Provide the [x, y] coordinate of the cell's center where the given text is located.  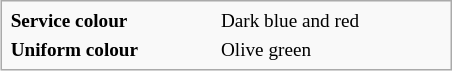
Service colour [112, 21]
Uniform colour [112, 50]
Dark blue and red [331, 21]
Olive green [331, 50]
